Return (X, Y) of the center of cell containing provided text 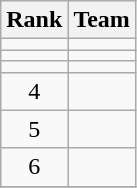
Team (102, 20)
5 (34, 129)
4 (34, 91)
6 (34, 167)
Rank (34, 20)
